Output the (X, Y) coordinate of the center of the cell containing the given text.  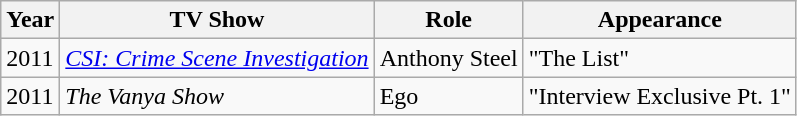
Year (30, 20)
The Vanya Show (217, 96)
Anthony Steel (448, 58)
Appearance (660, 20)
"The List" (660, 58)
TV Show (217, 20)
Ego (448, 96)
"Interview Exclusive Pt. 1" (660, 96)
Role (448, 20)
CSI: Crime Scene Investigation (217, 58)
